Extract the [x, y] coordinate from the center of the cell holding the provided text.  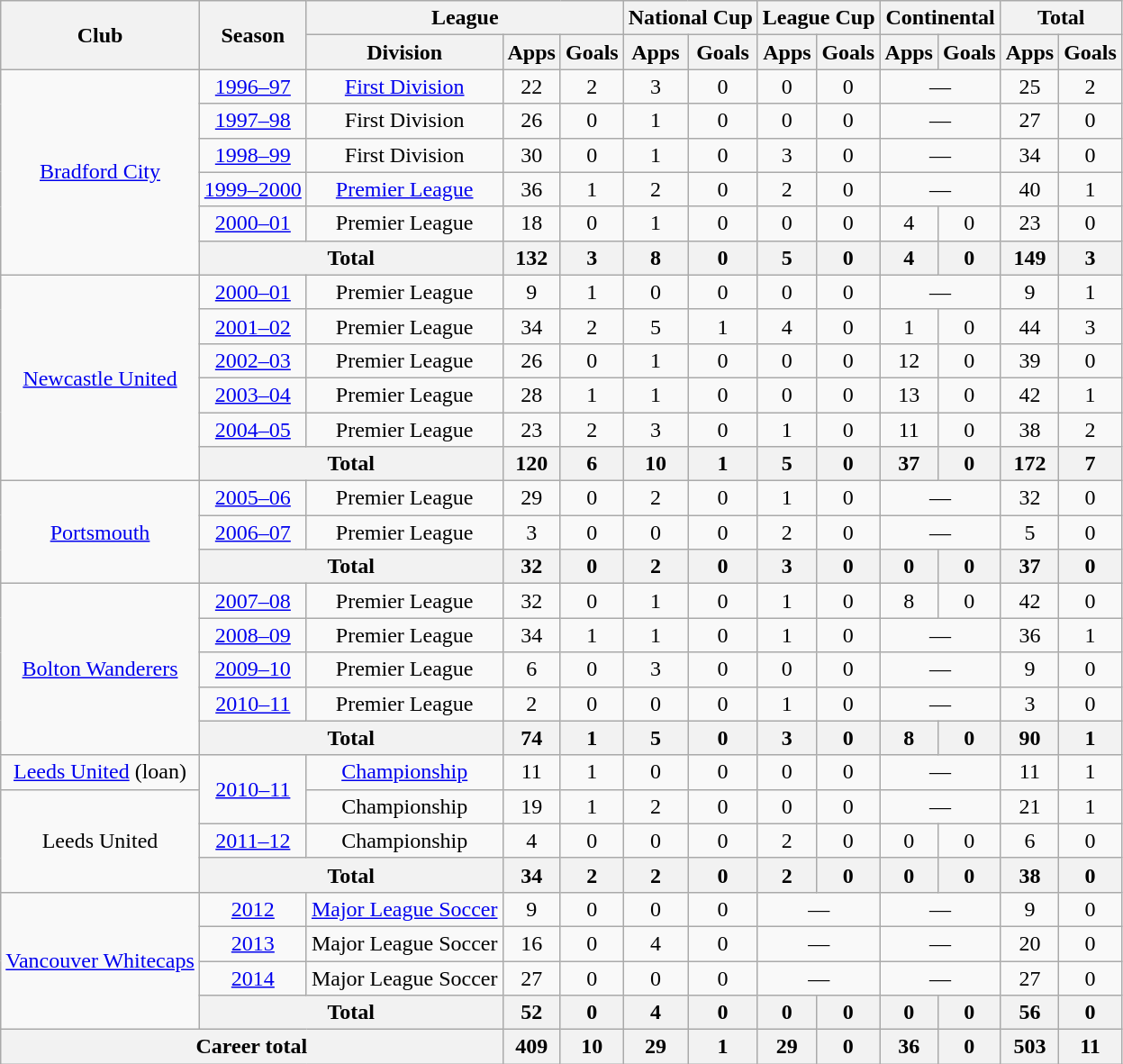
2008–09 [252, 635]
74 [531, 738]
90 [1029, 738]
League Cup [819, 18]
1998–99 [252, 155]
Leeds United (loan) [101, 772]
2012 [252, 909]
22 [531, 86]
2003–04 [252, 395]
28 [531, 395]
56 [1029, 1013]
39 [1029, 360]
Bradford City [101, 172]
National Cup [690, 18]
7 [1091, 464]
2007–08 [252, 601]
2014 [252, 978]
League [465, 18]
172 [1029, 464]
52 [531, 1013]
18 [531, 223]
25 [1029, 86]
40 [1029, 189]
44 [1029, 326]
1999–2000 [252, 189]
Bolton Wanderers [101, 669]
503 [1029, 1047]
Season [252, 35]
Division [404, 52]
2005–06 [252, 498]
30 [531, 155]
Newcastle United [101, 377]
2001–02 [252, 326]
Career total [252, 1047]
12 [909, 360]
16 [531, 943]
149 [1029, 258]
1997–98 [252, 121]
132 [531, 258]
1996–97 [252, 86]
Portsmouth [101, 532]
2006–07 [252, 532]
19 [531, 806]
Continental [940, 18]
2002–03 [252, 360]
Leeds United [101, 841]
2009–10 [252, 669]
20 [1029, 943]
Vancouver Whitecaps [101, 960]
409 [531, 1047]
120 [531, 464]
21 [1029, 806]
2011–12 [252, 841]
2013 [252, 943]
13 [909, 395]
Club [101, 35]
2004–05 [252, 430]
